Identify which cell holds the provided text, then report its [X, Y] central coordinate. 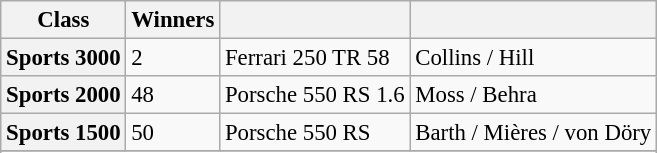
Collins / Hill [534, 58]
Ferrari 250 TR 58 [315, 58]
48 [173, 95]
Porsche 550 RS 1.6 [315, 95]
Sports 3000 [64, 58]
Porsche 550 RS [315, 133]
Barth / Mières / von Döry [534, 133]
50 [173, 133]
Sports 2000 [64, 95]
Sports 1500 [64, 133]
Winners [173, 20]
Moss / Behra [534, 95]
Class [64, 20]
2 [173, 58]
